For the text-containing cell, return its midpoint in [x, y] coordinate format. 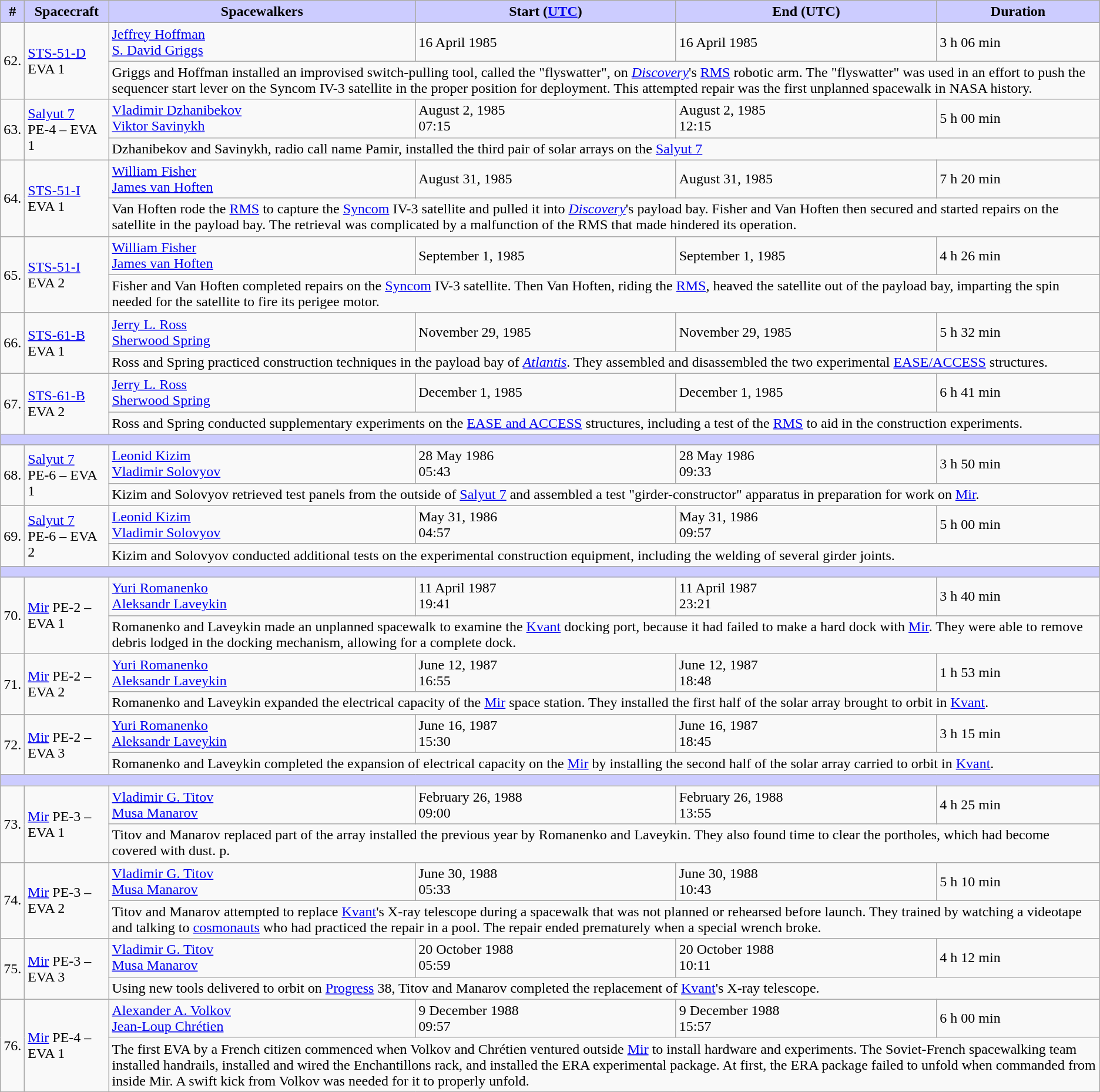
Salyut 7PE-4 – EVA 1 [67, 129]
May 31, 198604:57 [546, 524]
August 2, 198507:15 [546, 119]
Mir PE-3 – EVA 3 [67, 969]
20 October 198810:11 [806, 958]
Vladimir Dzhanibekov Viktor Savinykh [262, 119]
28 May 198605:43 [546, 464]
May 31, 198609:57 [806, 524]
Dzhanibekov and Savinykh, radio call name Pamir, installed the third pair of solar arrays on the Salyut 7 [604, 149]
68. [13, 475]
STS-51-DEVA 1 [67, 61]
# [13, 12]
Jeffrey Hoffman S. David Griggs [262, 42]
June 12, 198716:55 [546, 672]
Start (UTC) [546, 12]
Spacewalkers [262, 12]
August 2, 198512:15 [806, 119]
Kizim and Solovyov conducted additional tests on the experimental construction equipment, including the welding of several girder joints. [604, 555]
Mir PE-2 – EVA 2 [67, 684]
20 October 198805:59 [546, 958]
72. [13, 744]
Using new tools delivered to orbit on Progress 38, Titov and Manarov completed the replacement of Kvant's X-ray telescope. [604, 988]
1 h 53 min [1018, 672]
71. [13, 684]
74. [13, 900]
Mir PE-3 – EVA 1 [67, 824]
76. [13, 1045]
STS-61-BEVA 1 [67, 343]
Alexander A. Volkov Jean-Loup Chrétien [262, 1018]
62. [13, 61]
STS-51-IEVA 1 [67, 198]
3 h 40 min [1018, 596]
STS-61-BEVA 2 [67, 403]
28 May 198609:33 [806, 464]
3 h 50 min [1018, 464]
Spacecraft [67, 12]
70. [13, 615]
64. [13, 198]
Mir PE-3 – EVA 2 [67, 900]
Salyut 7PE-6 – EVA 1 [67, 475]
11 April 198719:41 [546, 596]
June 30, 198805:33 [546, 882]
February 26, 198813:55 [806, 805]
Salyut 7PE-6 – EVA 2 [67, 536]
9 December 198809:57 [546, 1018]
June 12, 198718:48 [806, 672]
4 h 25 min [1018, 805]
Mir PE-2 – EVA 1 [67, 615]
6 h 41 min [1018, 393]
65. [13, 274]
3 h 06 min [1018, 42]
5 h 10 min [1018, 882]
69. [13, 536]
Mir PE-4 – EVA 1 [67, 1045]
63. [13, 129]
6 h 00 min [1018, 1018]
June 16, 198718:45 [806, 733]
Duration [1018, 12]
67. [13, 403]
June 16, 198715:30 [546, 733]
3 h 15 min [1018, 733]
66. [13, 343]
June 30, 198810:43 [806, 882]
7 h 20 min [1018, 179]
February 26, 198809:00 [546, 805]
STS-51-IEVA 2 [67, 274]
4 h 12 min [1018, 958]
5 h 32 min [1018, 331]
4 h 26 min [1018, 255]
75. [13, 969]
Mir PE-2 – EVA 3 [67, 744]
73. [13, 824]
End (UTC) [806, 12]
9 December 198815:57 [806, 1018]
11 April 198723:21 [806, 596]
